Capture the cell that displays the provided text and extract its [X, Y] central coordinate. 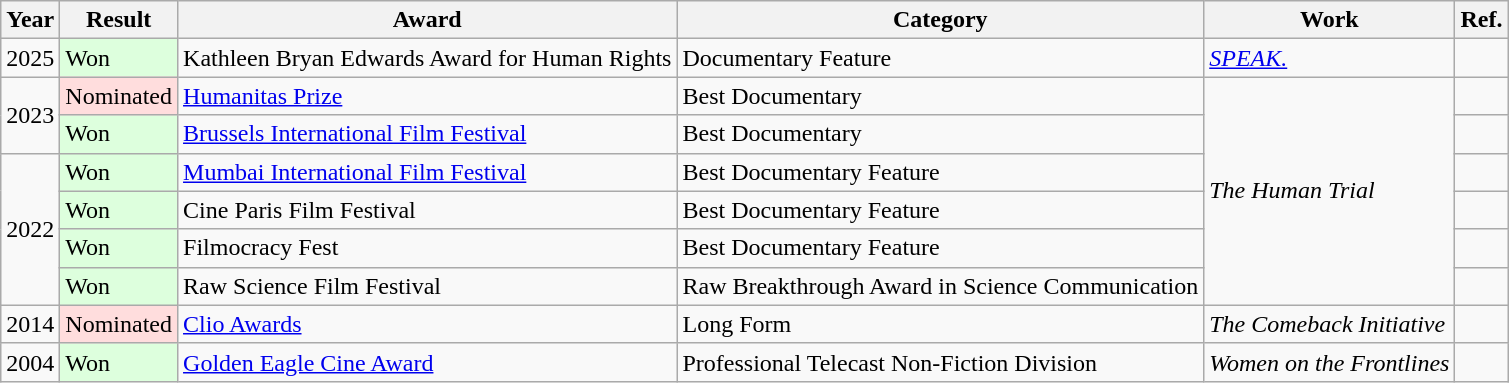
Long Form [940, 324]
Cine Paris Film Festival [428, 210]
Brussels International Film Festival [428, 134]
Filmocracy Fest [428, 248]
Clio Awards [428, 324]
2022 [30, 229]
2004 [30, 362]
2023 [30, 115]
Year [30, 20]
Raw Breakthrough Award in Science Communication [940, 286]
Award [428, 20]
2014 [30, 324]
The Comeback Initiative [1330, 324]
2025 [30, 58]
Work [1330, 20]
Raw Science Film Festival [428, 286]
Kathleen Bryan Edwards Award for Human Rights [428, 58]
Category [940, 20]
Mumbai International Film Festival [428, 172]
The Human Trial [1330, 191]
Professional Telecast Non-Fiction Division [940, 362]
SPEAK. [1330, 58]
Result [119, 20]
Women on the Frontlines [1330, 362]
Ref. [1482, 20]
Golden Eagle Cine Award [428, 362]
Documentary Feature [940, 58]
Humanitas Prize [428, 96]
